Capture the cell that displays the provided text and extract its [x, y] central coordinate. 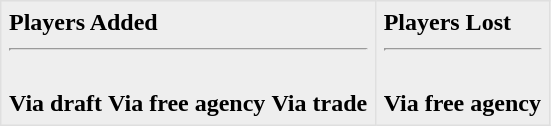
Players Added Via draft Via free agency Via trade [188, 63]
Players Lost Via free agency [462, 63]
